Return (x, y) of the center of cell containing provided text 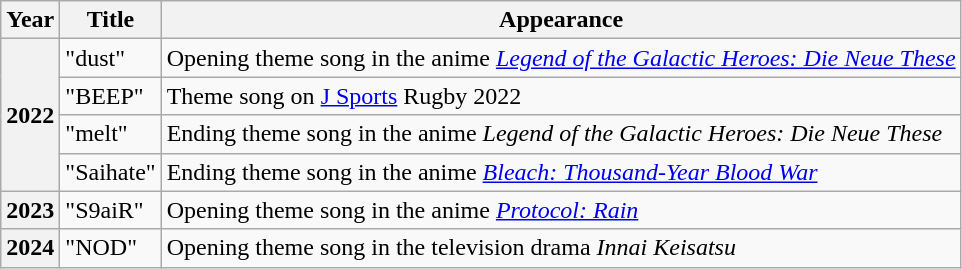
Opening theme song in the anime Legend of the Galactic Heroes: Die Neue These (561, 58)
Appearance (561, 20)
2022 (30, 115)
Ending theme song in the anime Legend of the Galactic Heroes: Die Neue These (561, 134)
"NOD" (110, 248)
"S9aiR" (110, 210)
2024 (30, 248)
"Saihate" (110, 172)
Opening theme song in the television drama Innai Keisatsu (561, 248)
Theme song on J Sports Rugby 2022 (561, 96)
Title (110, 20)
"dust" (110, 58)
2023 (30, 210)
Year (30, 20)
"melt" (110, 134)
"BEEP" (110, 96)
Opening theme song in the anime Protocol: Rain (561, 210)
Ending theme song in the anime Bleach: Thousand-Year Blood War (561, 172)
